Return (X, Y) of the center of cell containing provided text 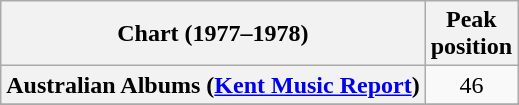
Peakposition (471, 34)
46 (471, 85)
Chart (1977–1978) (213, 34)
Australian Albums (Kent Music Report) (213, 85)
